Scan for the cell matching the given text and deliver its [x, y] coordinate at center. 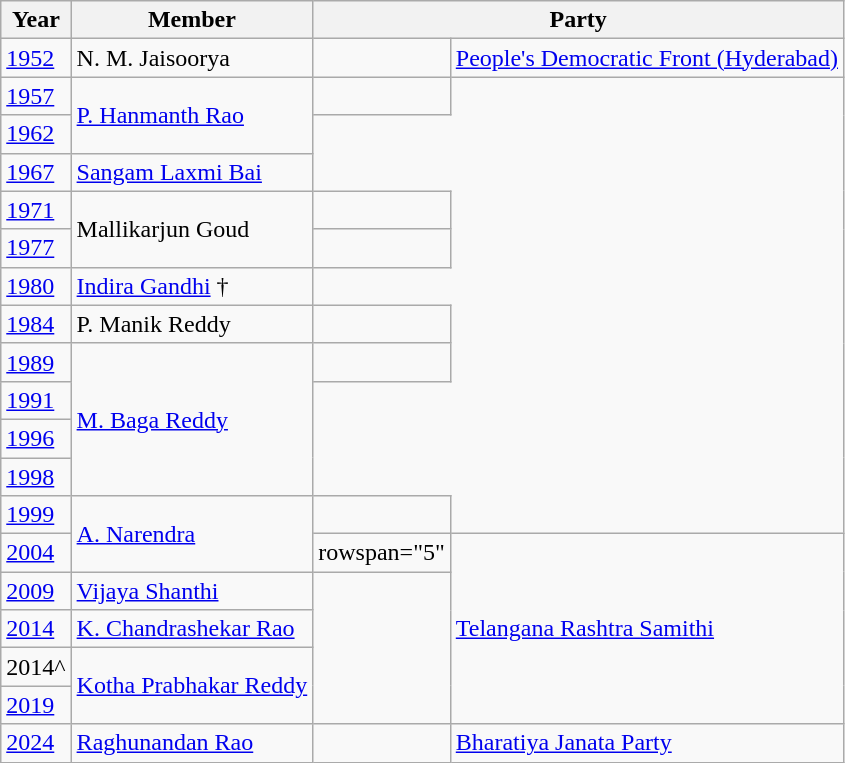
1952 [36, 58]
1984 [36, 324]
M. Baga Reddy [192, 419]
A. Narendra [192, 534]
People's Democratic Front (Hyderabad) [646, 58]
Sangam Laxmi Bai [192, 172]
Mallikarjun Goud [192, 229]
Party [578, 20]
Vijaya Shanthi [192, 591]
Member [192, 20]
2009 [36, 591]
1957 [36, 96]
Kotha Prabhakar Reddy [192, 686]
2014^ [36, 667]
N. M. Jaisoorya [192, 58]
Indira Gandhi † [192, 286]
1989 [36, 362]
Raghunandan Rao [192, 743]
2014 [36, 629]
1977 [36, 248]
K. Chandrashekar Rao [192, 629]
2019 [36, 705]
1962 [36, 134]
P. Manik Reddy [192, 324]
rowspan="5" [382, 553]
1999 [36, 515]
Year [36, 20]
Telangana Rashtra Samithi [646, 629]
1971 [36, 210]
1991 [36, 400]
1996 [36, 438]
2004 [36, 553]
2024 [36, 743]
1980 [36, 286]
1998 [36, 477]
Bharatiya Janata Party [646, 743]
P. Hanmanth Rao [192, 115]
1967 [36, 172]
